Output the [X, Y] coordinate of the center of the cell containing the given text.  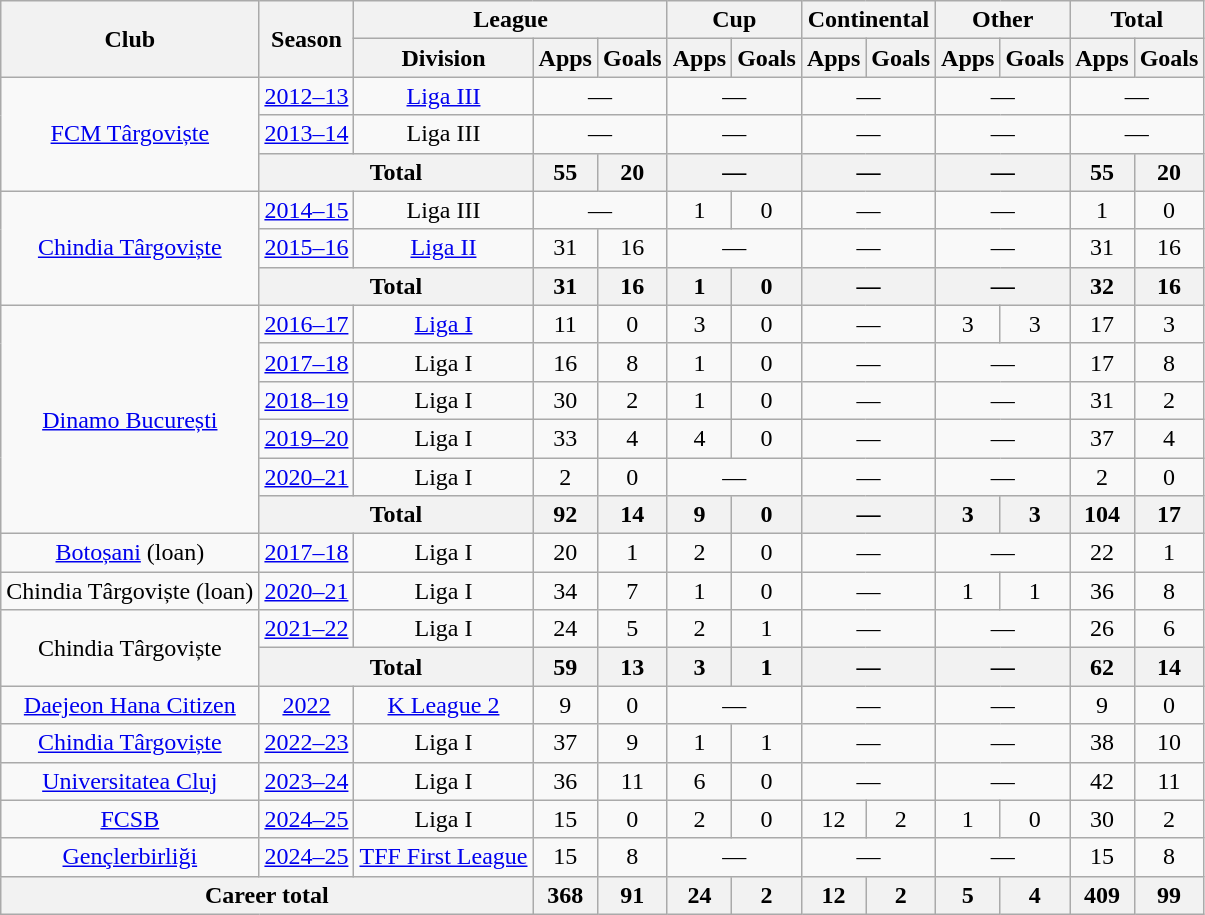
2021–22 [306, 629]
FCM Târgoviște [130, 134]
2019–20 [306, 438]
2022–23 [306, 743]
Other [1003, 20]
2014–15 [306, 210]
Gençlerbirliği [130, 857]
Liga II [444, 248]
Club [130, 39]
92 [565, 515]
FCSB [130, 819]
Career total [267, 895]
13 [632, 667]
409 [1102, 895]
2023–24 [306, 781]
22 [1102, 553]
2015–16 [306, 248]
Universitatea Cluj [130, 781]
104 [1102, 515]
League [510, 20]
42 [1102, 781]
2016–17 [306, 324]
2012–13 [306, 96]
10 [1169, 743]
Dinamo București [130, 419]
2018–19 [306, 400]
Continental [868, 20]
Season [306, 39]
Cup [734, 20]
7 [632, 591]
99 [1169, 895]
32 [1102, 286]
Botoșani (loan) [130, 553]
34 [565, 591]
38 [1102, 743]
62 [1102, 667]
2013–14 [306, 134]
33 [565, 438]
26 [1102, 629]
2022 [306, 705]
Daejeon Hana Citizen [130, 705]
Chindia Târgoviște (loan) [130, 591]
TFF First League [444, 857]
368 [565, 895]
59 [565, 667]
K League 2 [444, 705]
91 [632, 895]
Division [444, 58]
